Find where the given text appears and provide that cell's center as [X, Y] coordinate. 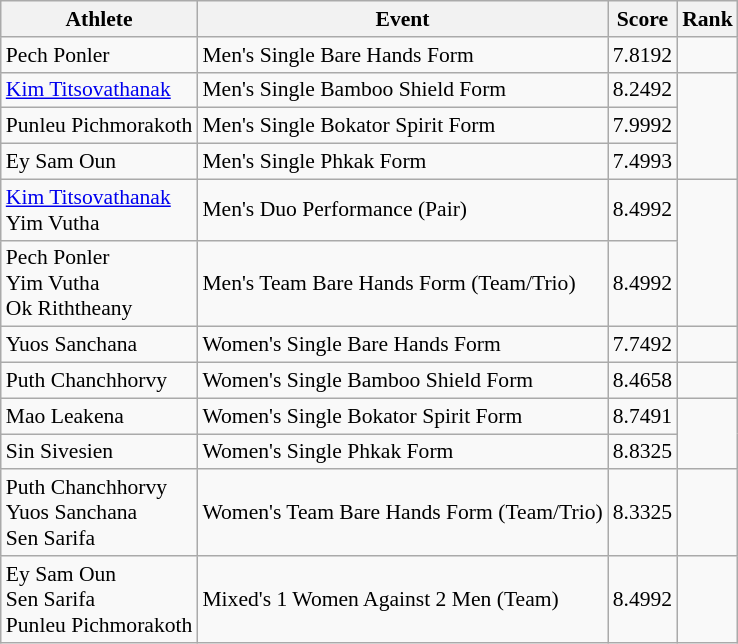
Athlete [100, 19]
Women's Single Phkak Form [402, 452]
Score [642, 19]
Mao Leakena [100, 416]
Ey Sam OunSen SarifaPunleu Pichmorakoth [100, 600]
Men's Single Bokator Spirit Form [402, 126]
Men's Single Bare Hands Form [402, 55]
Pech Ponler [100, 55]
Pech PonlerYim VuthaOk Riththeany [100, 284]
Women's Single Bare Hands Form [402, 345]
Rank [708, 19]
7.8192 [642, 55]
Event [402, 19]
Punleu Pichmorakoth [100, 126]
Men's Single Phkak Form [402, 162]
7.9992 [642, 126]
8.2492 [642, 90]
Women's Team Bare Hands Form (Team/Trio) [402, 514]
Mixed's 1 Women Against 2 Men (Team) [402, 600]
Kim Titsovathanak [100, 90]
Women's Single Bokator Spirit Form [402, 416]
7.7492 [642, 345]
Ey Sam Oun [100, 162]
Puth Chanchhorvy [100, 381]
Puth ChanchhorvyYuos SanchanaSen Sarifa [100, 514]
Men's Team Bare Hands Form (Team/Trio) [402, 284]
Men's Single Bamboo Shield Form [402, 90]
Kim TitsovathanakYim Vutha [100, 210]
8.8325 [642, 452]
Women's Single Bamboo Shield Form [402, 381]
8.3325 [642, 514]
Yuos Sanchana [100, 345]
8.4658 [642, 381]
Men's Duo Performance (Pair) [402, 210]
Sin Sivesien [100, 452]
7.4993 [642, 162]
8.7491 [642, 416]
